Find where the given text appears and provide that cell's center as (x, y) coordinate. 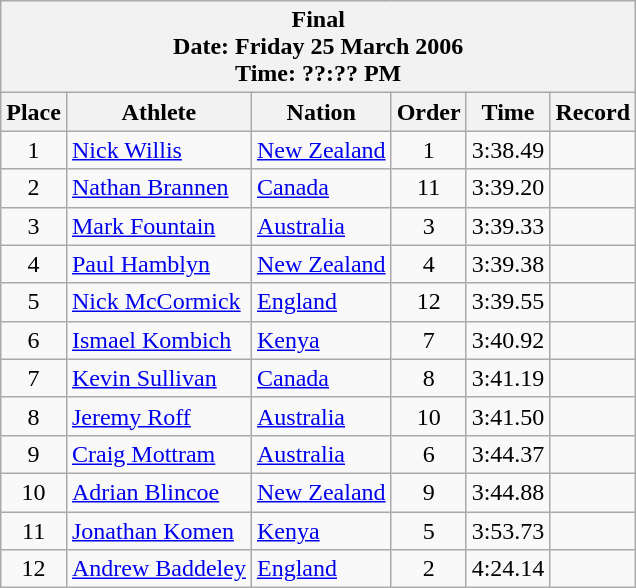
3:39.33 (508, 226)
Craig Mottram (158, 454)
Place (34, 112)
Nation (321, 112)
3:44.37 (508, 454)
Jeremy Roff (158, 416)
3:40.92 (508, 340)
Athlete (158, 112)
Nathan Brannen (158, 188)
3:53.73 (508, 531)
Kevin Sullivan (158, 378)
3:39.55 (508, 302)
Nick McCormick (158, 302)
4:24.14 (508, 569)
Ismael Kombich (158, 340)
Jonathan Komen (158, 531)
Record (593, 112)
Mark Fountain (158, 226)
Nick Willis (158, 150)
3:39.20 (508, 188)
3:41.19 (508, 378)
3:39.38 (508, 264)
3:44.88 (508, 492)
Adrian Blincoe (158, 492)
Time (508, 112)
3:41.50 (508, 416)
Andrew Baddeley (158, 569)
Paul Hamblyn (158, 264)
Final Date: Friday 25 March 2006 Time: ??:?? PM (318, 47)
3:38.49 (508, 150)
Order (428, 112)
